Return (x, y) of the center of cell containing provided text 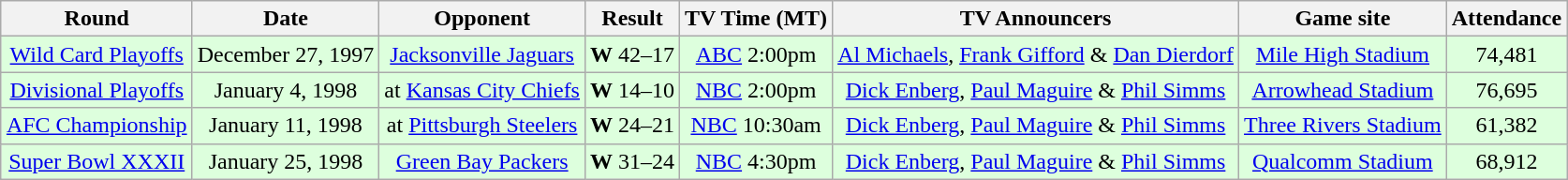
Super Bowl XXXII (96, 161)
TV Time (MT) (757, 19)
Qualcomm Stadium (1343, 161)
NBC 10:30am (757, 126)
ABC 2:00pm (757, 54)
61,382 (1506, 126)
December 27, 1997 (286, 54)
AFC Championship (96, 126)
Wild Card Playoffs (96, 54)
Mile High Stadium (1343, 54)
NBC 2:00pm (757, 90)
Game site (1343, 19)
Three Rivers Stadium (1343, 126)
Opponent (482, 19)
Attendance (1506, 19)
68,912 (1506, 161)
Al Michaels, Frank Gifford & Dan Dierdorf (1036, 54)
Date (286, 19)
Divisional Playoffs (96, 90)
W 14–10 (631, 90)
at Kansas City Chiefs (482, 90)
Round (96, 19)
Green Bay Packers (482, 161)
January 11, 1998 (286, 126)
74,481 (1506, 54)
76,695 (1506, 90)
Arrowhead Stadium (1343, 90)
W 31–24 (631, 161)
W 42–17 (631, 54)
Result (631, 19)
Jacksonville Jaguars (482, 54)
TV Announcers (1036, 19)
January 4, 1998 (286, 90)
W 24–21 (631, 126)
NBC 4:30pm (757, 161)
at Pittsburgh Steelers (482, 126)
January 25, 1998 (286, 161)
